Return the (X, Y) coordinate for the center point of the cell that contains the specified text.  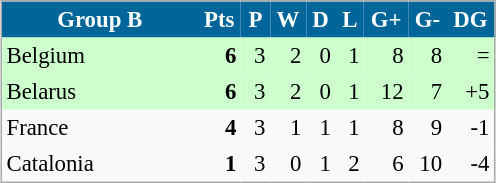
D (321, 20)
Belgium (99, 56)
+5 (471, 92)
P (256, 20)
10 (427, 164)
Belarus (99, 92)
-4 (471, 164)
Group B (99, 20)
4 (219, 128)
= (471, 56)
-1 (471, 128)
France (99, 128)
G- (427, 20)
12 (386, 92)
7 (427, 92)
W (288, 20)
9 (427, 128)
L (350, 20)
G+ (386, 20)
Catalonia (99, 164)
DG (471, 20)
Pts (219, 20)
